Extract the [x, y] coordinate from the center of the cell holding the provided text.  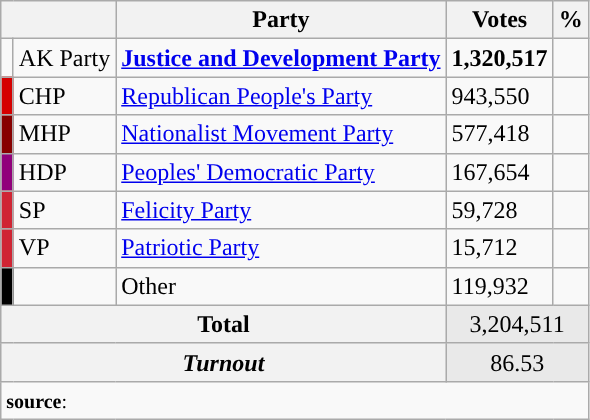
15,712 [500, 248]
59,728 [500, 210]
577,418 [500, 134]
AK Party [64, 58]
Justice and Development Party [281, 58]
Total [224, 324]
Party [281, 20]
119,932 [500, 286]
% [570, 20]
Nationalist Movement Party [281, 134]
943,550 [500, 96]
HDP [64, 172]
86.53 [517, 362]
3,204,511 [517, 324]
Felicity Party [281, 210]
Peoples' Democratic Party [281, 172]
Republican People's Party [281, 96]
VP [64, 248]
SP [64, 210]
CHP [64, 96]
Other [281, 286]
Patriotic Party [281, 248]
source: [294, 400]
MHP [64, 134]
Votes [500, 20]
1,320,517 [500, 58]
167,654 [500, 172]
Turnout [224, 362]
